Return (X, Y) of the center of cell containing provided text 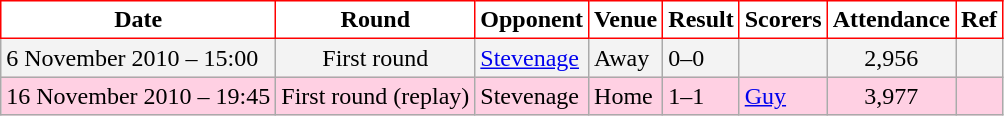
Away (626, 58)
Home (626, 96)
Opponent (532, 20)
First round (376, 58)
1–1 (701, 96)
0–0 (701, 58)
Result (701, 20)
16 November 2010 – 19:45 (138, 96)
Venue (626, 20)
Guy (783, 96)
Scorers (783, 20)
Date (138, 20)
Attendance (891, 20)
Round (376, 20)
First round (replay) (376, 96)
6 November 2010 – 15:00 (138, 58)
3,977 (891, 96)
2,956 (891, 58)
Ref (980, 20)
